Find where the given text appears and provide that cell's center as [X, Y] coordinate. 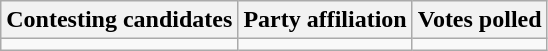
Party affiliation [325, 20]
Votes polled [480, 20]
Contesting candidates [120, 20]
